For the text-containing cell, return its midpoint in [X, Y] coordinate format. 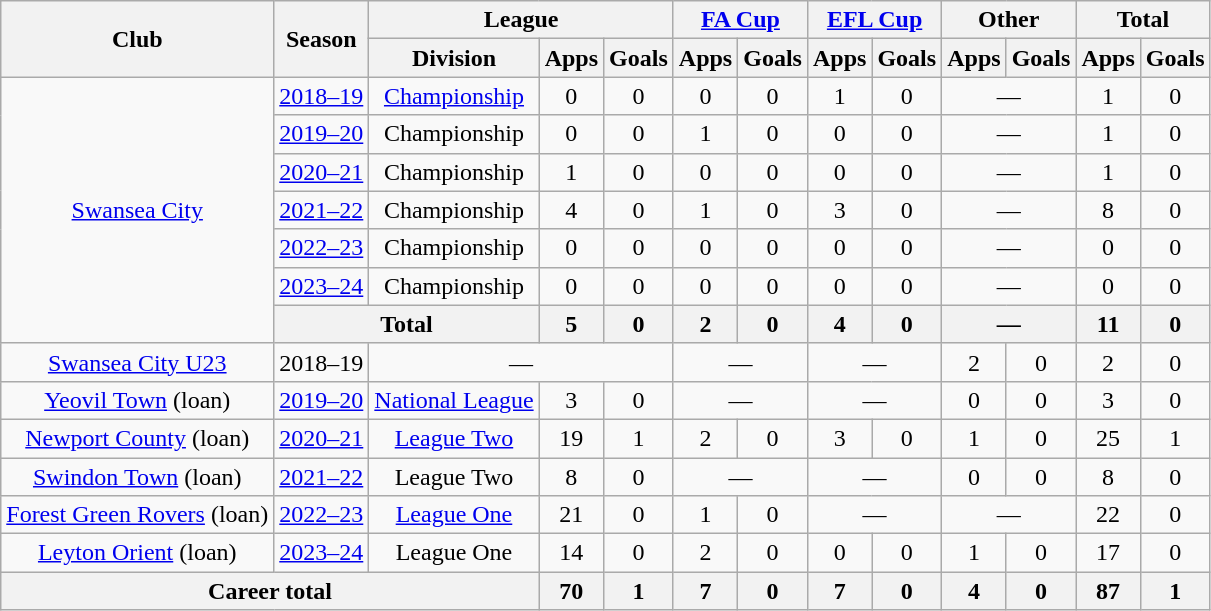
FA Cup [740, 20]
21 [571, 515]
5 [571, 324]
11 [1108, 324]
Swindon Town (loan) [138, 477]
Season [322, 39]
Other [1009, 20]
22 [1108, 515]
Club [138, 39]
Swansea City U23 [138, 362]
87 [1108, 591]
Newport County (loan) [138, 438]
League [521, 20]
17 [1108, 553]
25 [1108, 438]
19 [571, 438]
Forest Green Rovers (loan) [138, 515]
Swansea City [138, 210]
Career total [270, 591]
Leyton Orient (loan) [138, 553]
14 [571, 553]
EFL Cup [874, 20]
70 [571, 591]
Yeovil Town (loan) [138, 400]
Division [454, 58]
National League [454, 400]
